Identify which cell holds the provided text, then report its [x, y] central coordinate. 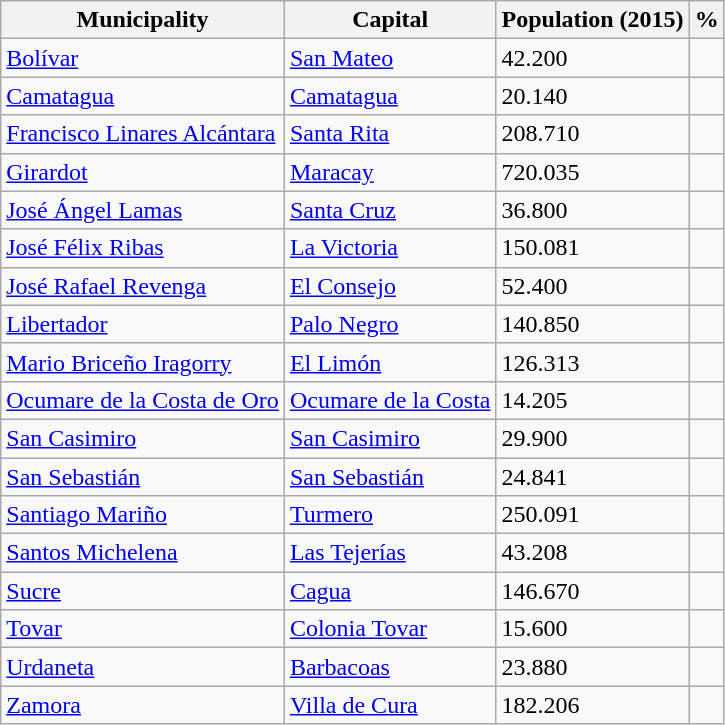
720.035 [592, 172]
43.208 [592, 553]
% [706, 20]
Zamora [143, 705]
Libertador [143, 324]
Capital [390, 20]
Palo Negro [390, 324]
208.710 [592, 134]
Tovar [143, 629]
146.670 [592, 591]
182.206 [592, 705]
Santa Rita [390, 134]
29.900 [592, 438]
San Mateo [390, 58]
150.081 [592, 248]
Sucre [143, 591]
Las Tejerías [390, 553]
Mario Briceño Iragorry [143, 362]
El Consejo [390, 286]
Francisco Linares Alcántara [143, 134]
Villa de Cura [390, 705]
Bolívar [143, 58]
José Félix Ribas [143, 248]
Maracay [390, 172]
14.205 [592, 400]
Santos Michelena [143, 553]
José Rafael Revenga [143, 286]
Ocumare de la Costa de Oro [143, 400]
Population (2015) [592, 20]
126.313 [592, 362]
23.880 [592, 667]
Girardot [143, 172]
140.850 [592, 324]
15.600 [592, 629]
42.200 [592, 58]
Cagua [390, 591]
El Limón [390, 362]
52.400 [592, 286]
Santiago Mariño [143, 515]
Barbacoas [390, 667]
Santa Cruz [390, 210]
Ocumare de la Costa [390, 400]
Colonia Tovar [390, 629]
Turmero [390, 515]
La Victoria [390, 248]
Urdaneta [143, 667]
20.140 [592, 96]
36.800 [592, 210]
José Ángel Lamas [143, 210]
Municipality [143, 20]
24.841 [592, 477]
250.091 [592, 515]
